Return the (X, Y) coordinate for the center point of the cell that contains the specified text.  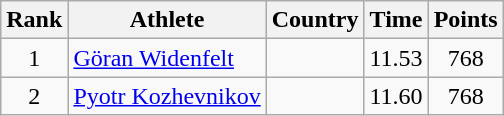
Pyotr Kozhevnikov (167, 96)
Göran Widenfelt (167, 58)
Athlete (167, 20)
11.53 (396, 58)
Points (466, 20)
Country (315, 20)
Rank (34, 20)
2 (34, 96)
11.60 (396, 96)
1 (34, 58)
Time (396, 20)
